Scan for the cell matching the given text and deliver its (X, Y) coordinate at center. 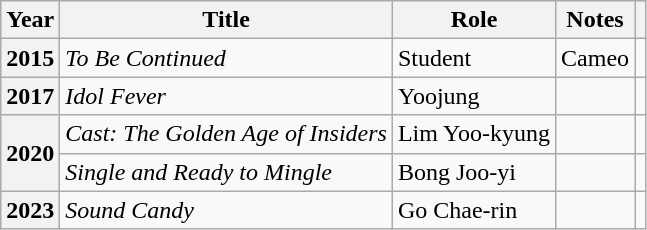
Sound Candy (226, 210)
Notes (596, 20)
To Be Continued (226, 58)
Cast: The Golden Age of Insiders (226, 134)
2020 (30, 153)
2017 (30, 96)
Title (226, 20)
Go Chae-rin (474, 210)
Bong Joo-yi (474, 172)
Single and Ready to Mingle (226, 172)
Cameo (596, 58)
Role (474, 20)
Student (474, 58)
2015 (30, 58)
2023 (30, 210)
Lim Yoo-kyung (474, 134)
Year (30, 20)
Yoojung (474, 96)
Idol Fever (226, 96)
